For the text-containing cell, return its midpoint in (x, y) coordinate format. 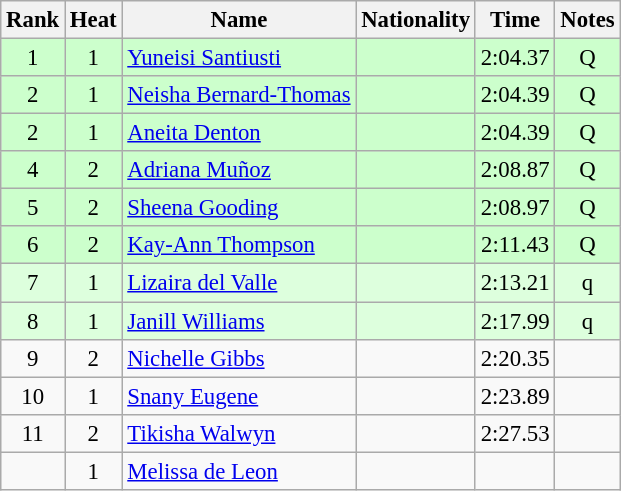
4 (33, 170)
Tikisha Walwyn (239, 433)
2:11.43 (515, 245)
2:27.53 (515, 433)
Yuneisi Santiusti (239, 58)
10 (33, 396)
Rank (33, 20)
11 (33, 433)
2:20.35 (515, 358)
Name (239, 20)
Time (515, 20)
Kay-Ann Thompson (239, 245)
Adriana Muñoz (239, 170)
Lizaira del Valle (239, 283)
Nationality (416, 20)
9 (33, 358)
5 (33, 208)
Neisha Bernard-Thomas (239, 95)
6 (33, 245)
Janill Williams (239, 321)
2:13.21 (515, 283)
Sheena Gooding (239, 208)
2:08.97 (515, 208)
2:23.89 (515, 396)
2:08.87 (515, 170)
7 (33, 283)
Aneita Denton (239, 133)
2:17.99 (515, 321)
2:04.37 (515, 58)
Snany Eugene (239, 396)
8 (33, 321)
Notes (588, 20)
Melissa de Leon (239, 471)
Heat (94, 20)
Nichelle Gibbs (239, 358)
